Locate the cell with the specified text and output its [X, Y] center coordinate. 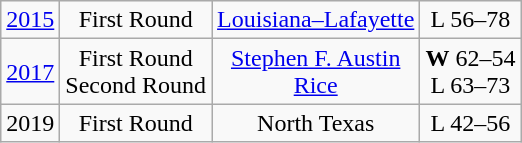
Stephen F. AustinRice [316, 72]
2019 [30, 123]
Louisiana–Lafayette [316, 20]
2017 [30, 72]
W 62–54L 63–73 [470, 72]
North Texas [316, 123]
L 42–56 [470, 123]
First RoundSecond Round [136, 72]
2015 [30, 20]
L 56–78 [470, 20]
